Return (x, y) of the center of cell containing provided text 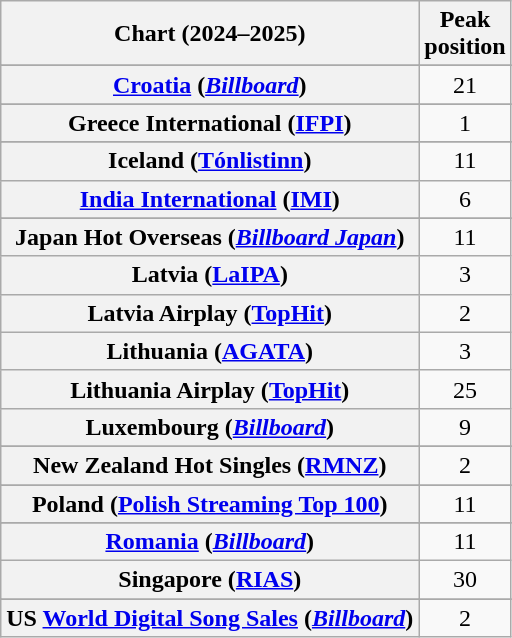
Iceland (Tónlistinn) (210, 161)
6 (465, 199)
Luxembourg (Billboard) (210, 427)
9 (465, 427)
Peakposition (465, 34)
US World Digital Song Sales (Billboard) (210, 618)
Latvia (LaIPA) (210, 275)
Romania (Billboard) (210, 542)
Chart (2024–2025) (210, 34)
25 (465, 389)
21 (465, 85)
Latvia Airplay (TopHit) (210, 313)
India International (IMI) (210, 199)
Japan Hot Overseas (Billboard Japan) (210, 237)
Lithuania (AGATA) (210, 351)
Poland (Polish Streaming Top 100) (210, 503)
New Zealand Hot Singles (RMNZ) (210, 465)
30 (465, 580)
Croatia (Billboard) (210, 85)
1 (465, 123)
Greece International (IFPI) (210, 123)
Lithuania Airplay (TopHit) (210, 389)
Singapore (RIAS) (210, 580)
